Locate the cell with the specified text and output its (X, Y) center coordinate. 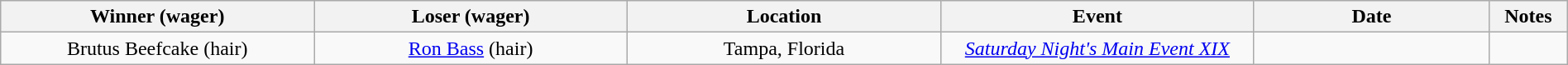
Winner (wager) (157, 17)
Date (1371, 17)
Saturday Night's Main Event XIX (1097, 48)
Loser (wager) (471, 17)
Location (784, 17)
Tampa, Florida (784, 48)
Ron Bass (hair) (471, 48)
Event (1097, 17)
Brutus Beefcake (hair) (157, 48)
Notes (1528, 17)
